Detect which cell encompasses the target text, then output its (X, Y) center coordinate. 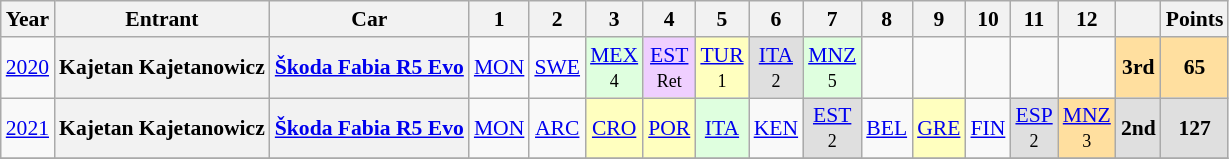
EST2 (832, 128)
ESP2 (1034, 128)
ESTRet (669, 68)
MNZ5 (832, 68)
4 (669, 19)
CRO (614, 128)
2021 (28, 128)
BEL (886, 128)
SWE (557, 68)
3 (614, 19)
POR (669, 128)
Car (370, 19)
2 (557, 19)
3rd (1138, 68)
MEX4 (614, 68)
Points (1195, 19)
7 (832, 19)
12 (1087, 19)
Entrant (162, 19)
TUR1 (722, 68)
ITA2 (776, 68)
6 (776, 19)
127 (1195, 128)
10 (988, 19)
ITA (722, 128)
1 (500, 19)
65 (1195, 68)
GRE (938, 128)
ARC (557, 128)
FIN (988, 128)
11 (1034, 19)
2nd (1138, 128)
5 (722, 19)
KEN (776, 128)
MNZ3 (1087, 128)
8 (886, 19)
Year (28, 19)
9 (938, 19)
2020 (28, 68)
